Identify which cell holds the provided text, then report its (x, y) central coordinate. 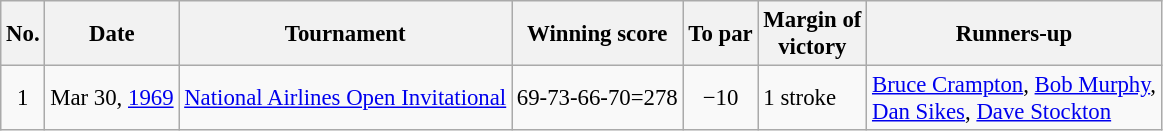
Runners-up (1014, 34)
Margin ofvictory (812, 34)
69-73-66-70=278 (598, 98)
Date (112, 34)
No. (23, 34)
Tournament (346, 34)
−10 (720, 98)
National Airlines Open Invitational (346, 98)
1 stroke (812, 98)
1 (23, 98)
To par (720, 34)
Winning score (598, 34)
Mar 30, 1969 (112, 98)
Bruce Crampton, Bob Murphy, Dan Sikes, Dave Stockton (1014, 98)
